Identify which cell holds the provided text, then report its [X, Y] central coordinate. 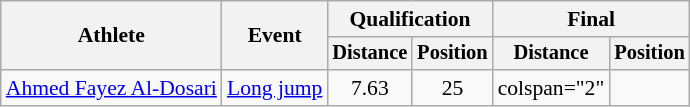
Event [274, 36]
7.63 [370, 88]
Long jump [274, 88]
Qualification [410, 19]
25 [452, 88]
colspan="2" [552, 88]
Final [592, 19]
Athlete [112, 36]
Ahmed Fayez Al-Dosari [112, 88]
